Locate the cell with the specified text and output its (X, Y) center coordinate. 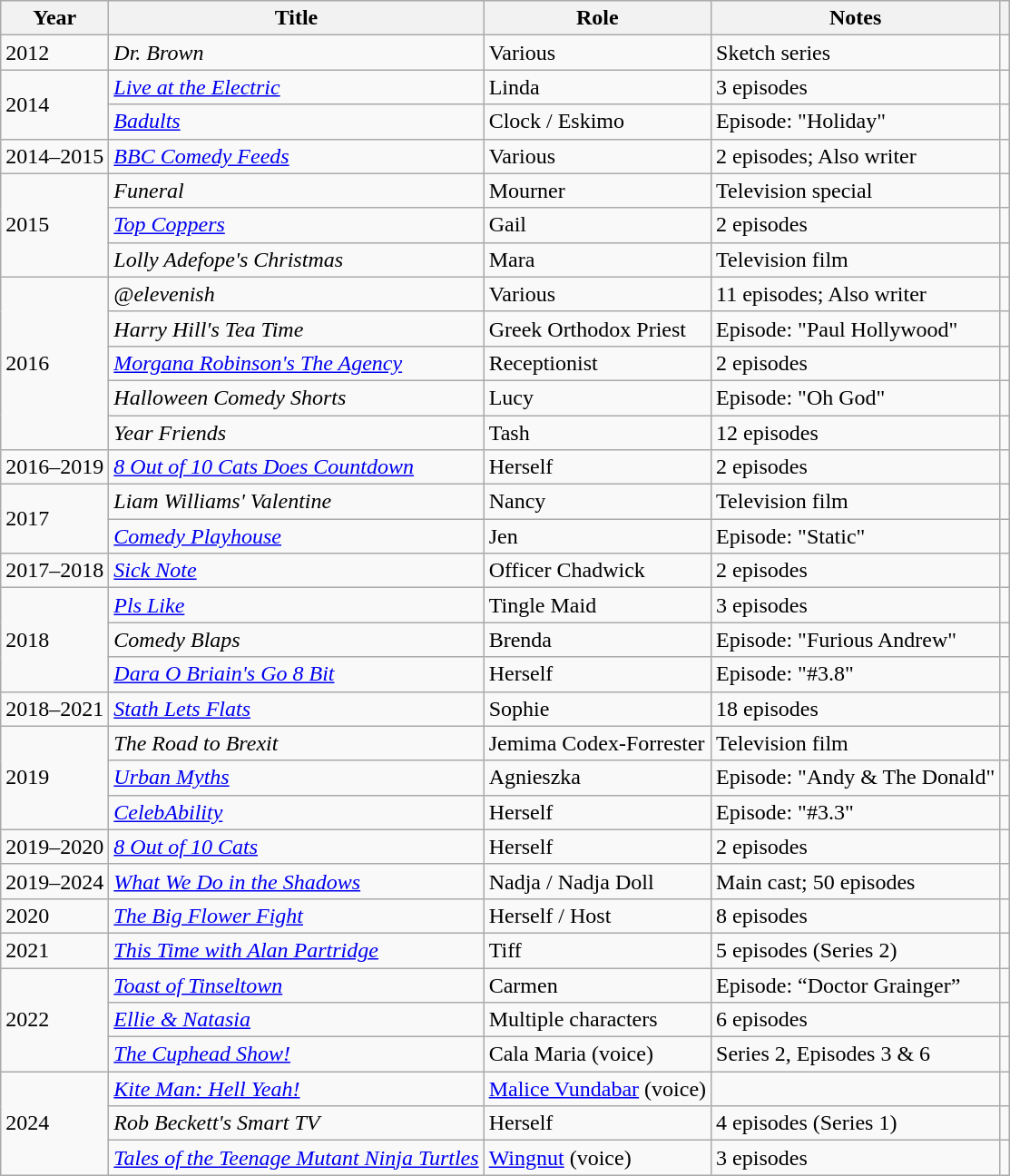
Episode: "Paul Hollywood" (856, 328)
Ellie & Natasia (296, 1020)
2016 (54, 363)
Series 2, Episodes 3 & 6 (856, 1054)
2017 (54, 519)
Urban Myths (296, 778)
Mara (597, 260)
Comedy Playhouse (296, 536)
2022 (54, 1019)
Year Friends (296, 433)
11 episodes; Also writer (856, 294)
Stath Lets Flats (296, 709)
2021 (54, 950)
4 episodes (Series 1) (856, 1123)
Malice Vundabar (voice) (597, 1089)
Dr. Brown (296, 53)
2016–2019 (54, 467)
Episode: “Doctor Grainger” (856, 985)
Herself / Host (597, 916)
Liam Williams' Valentine (296, 502)
Role (597, 18)
Linda (597, 87)
2018–2021 (54, 709)
Tingle Maid (597, 605)
This Time with Alan Partridge (296, 950)
The Cuphead Show! (296, 1054)
Notes (856, 18)
Toast of Tinseltown (296, 985)
Comedy Blaps (296, 640)
12 episodes (856, 433)
8 Out of 10 Cats (296, 847)
Lolly Adefope's Christmas (296, 260)
Episode: "Holiday" (856, 122)
Episode: "#3.8" (856, 674)
Jemima Codex-Forrester (597, 743)
2024 (54, 1123)
Nadja / Nadja Doll (597, 881)
Year (54, 18)
Receptionist (597, 363)
Gail (597, 225)
The Big Flower Fight (296, 916)
2015 (54, 225)
Harry Hill's Tea Time (296, 328)
Top Coppers (296, 225)
Greek Orthodox Priest (597, 328)
2017–2018 (54, 571)
8 episodes (856, 916)
Dara O Briain's Go 8 Bit (296, 674)
Cala Maria (voice) (597, 1054)
Badults (296, 122)
Multiple characters (597, 1020)
Tiff (597, 950)
Live at the Electric (296, 87)
Sick Note (296, 571)
Title (296, 18)
Kite Man: Hell Yeah! (296, 1089)
Wingnut (voice) (597, 1158)
Carmen (597, 985)
Pls Like (296, 605)
2014 (54, 104)
2019–2024 (54, 881)
Sketch series (856, 53)
What We Do in the Shadows (296, 881)
Sophie (597, 709)
2019–2020 (54, 847)
5 episodes (Series 2) (856, 950)
Nancy (597, 502)
2018 (54, 640)
The Road to Brexit (296, 743)
Morgana Robinson's The Agency (296, 363)
2019 (54, 778)
Mourner (597, 191)
2 episodes; Also writer (856, 156)
Halloween Comedy Shorts (296, 397)
Episode: "Furious Andrew" (856, 640)
Officer Chadwick (597, 571)
Episode: "Andy & The Donald" (856, 778)
Episode: "Static" (856, 536)
2020 (54, 916)
Agnieszka (597, 778)
Tash (597, 433)
Episode: "#3.3" (856, 812)
6 episodes (856, 1020)
2014–2015 (54, 156)
Rob Beckett's Smart TV (296, 1123)
Clock / Eskimo (597, 122)
8 Out of 10 Cats Does Countdown (296, 467)
Main cast; 50 episodes (856, 881)
Jen (597, 536)
@elevenish (296, 294)
Television special (856, 191)
CelebAbility (296, 812)
Lucy (597, 397)
Tales of the Teenage Mutant Ninja Turtles (296, 1158)
2012 (54, 53)
BBC Comedy Feeds (296, 156)
Funeral (296, 191)
Episode: "Oh God" (856, 397)
Brenda (597, 640)
18 episodes (856, 709)
